Scan for the cell matching the given text and deliver its [X, Y] coordinate at center. 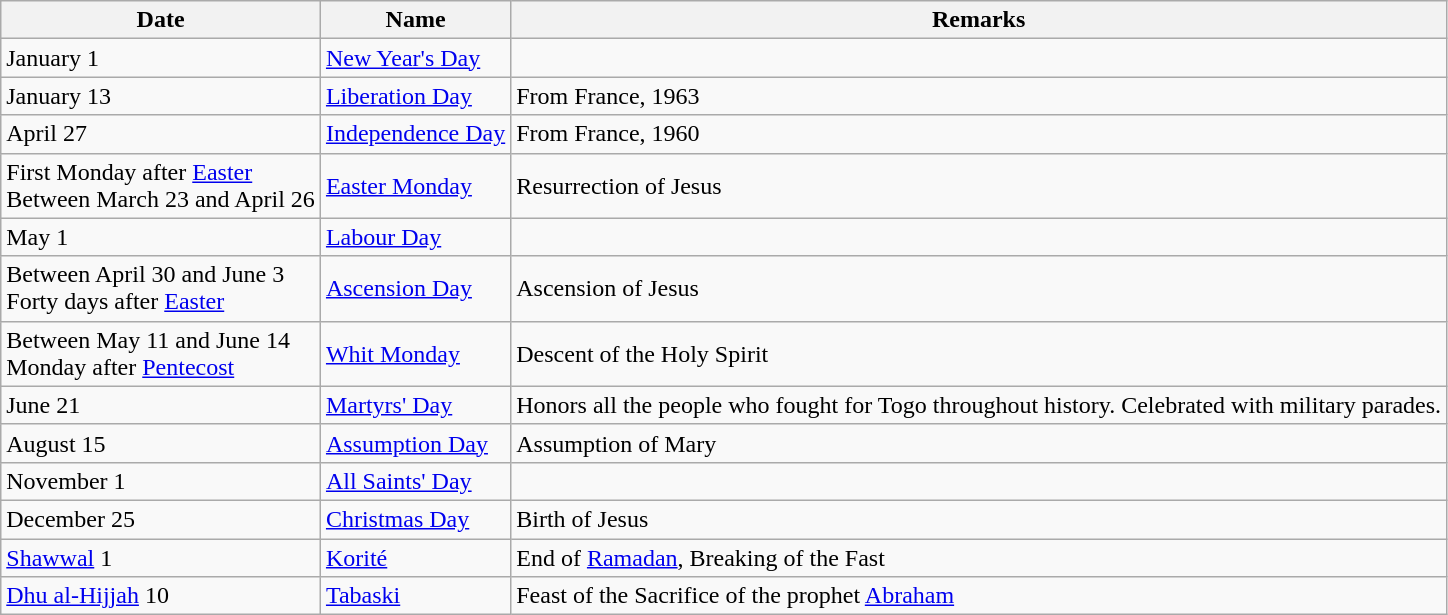
Birth of Jesus [979, 519]
Honors all the people who fought for Togo throughout history. Celebrated with military parades. [979, 405]
End of Ramadan, Breaking of the Fast [979, 557]
From France, 1963 [979, 96]
Descent of the Holy Spirit [979, 354]
Assumption Day [415, 443]
November 1 [161, 481]
Dhu al-Hijjah 10 [161, 596]
First Monday after EasterBetween March 23 and April 26 [161, 186]
Korité [415, 557]
Ascension of Jesus [979, 288]
August 15 [161, 443]
January 1 [161, 58]
New Year's Day [415, 58]
Between April 30 and June 3Forty days after Easter [161, 288]
From France, 1960 [979, 134]
April 27 [161, 134]
Tabaski [415, 596]
December 25 [161, 519]
Resurrection of Jesus [979, 186]
Shawwal 1 [161, 557]
Feast of the Sacrifice of the prophet Abraham [979, 596]
January 13 [161, 96]
Martyrs' Day [415, 405]
Between May 11 and June 14Monday after Pentecost [161, 354]
Ascension Day [415, 288]
Remarks [979, 20]
Name [415, 20]
Date [161, 20]
May 1 [161, 237]
June 21 [161, 405]
Independence Day [415, 134]
Labour Day [415, 237]
Whit Monday [415, 354]
Assumption of Mary [979, 443]
All Saints' Day [415, 481]
Liberation Day [415, 96]
Easter Monday [415, 186]
Christmas Day [415, 519]
